Pinpoint the cell where the given text exists, returning its [X, Y] midpoint coordinate. 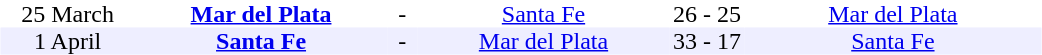
33 - 17 [707, 42]
25 March [67, 14]
26 - 25 [707, 14]
1 April [67, 42]
